For the text-containing cell, return its midpoint in (X, Y) coordinate format. 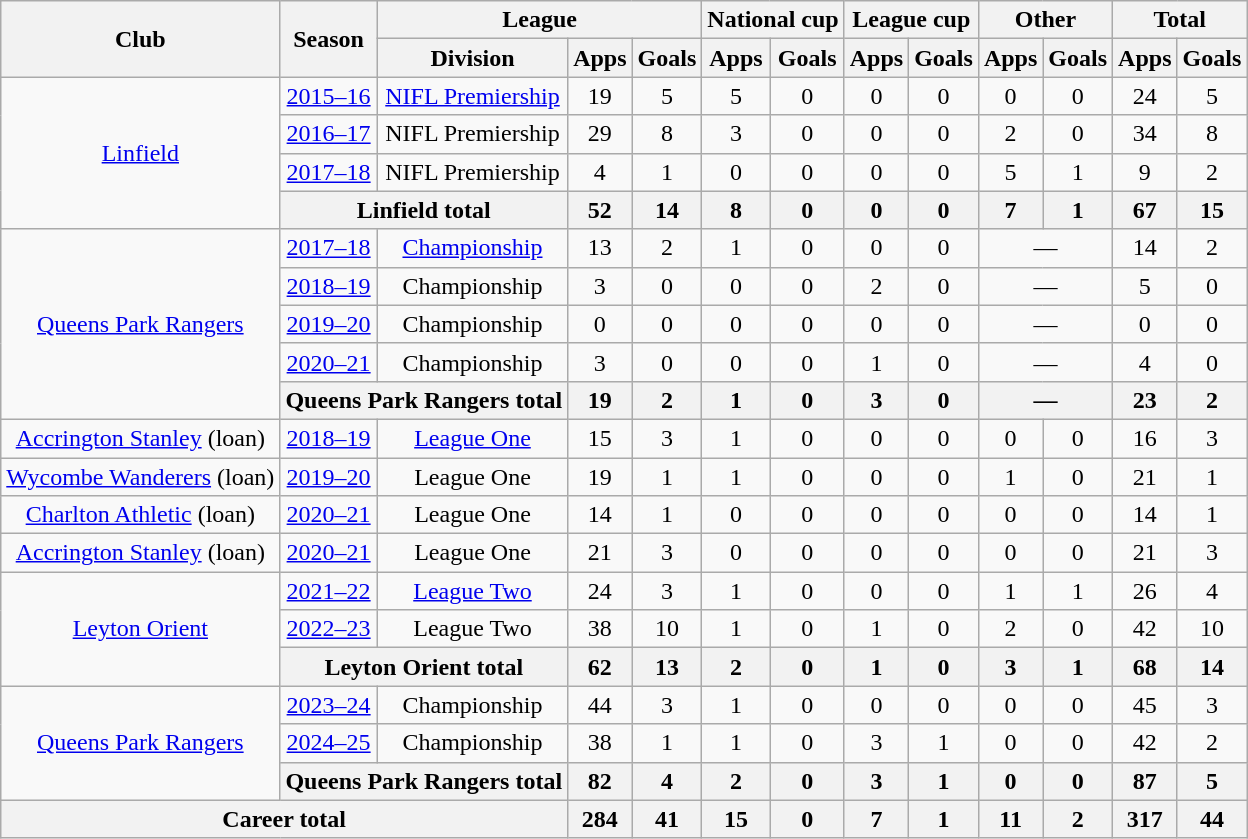
41 (667, 819)
Leyton Orient (140, 629)
Linfield total (424, 210)
29 (600, 134)
87 (1145, 781)
34 (1145, 134)
11 (1010, 819)
Total (1180, 20)
23 (1145, 400)
2023–24 (328, 705)
62 (600, 667)
Wycombe Wanderers (loan) (140, 477)
Leyton Orient total (424, 667)
2024–25 (328, 743)
52 (600, 210)
68 (1145, 667)
Club (140, 39)
82 (600, 781)
Division (472, 58)
League cup (911, 20)
45 (1145, 705)
Other (1045, 20)
Linfield (140, 153)
Season (328, 39)
16 (1145, 438)
26 (1145, 591)
284 (600, 819)
2021–22 (328, 591)
National cup (773, 20)
67 (1145, 210)
2022–23 (328, 629)
League (539, 20)
Charlton Athletic (loan) (140, 515)
Career total (284, 819)
317 (1145, 819)
9 (1145, 172)
2015–16 (328, 96)
2016–17 (328, 134)
